Search for the cell housing the specified text and yield its (X, Y) center coordinate. 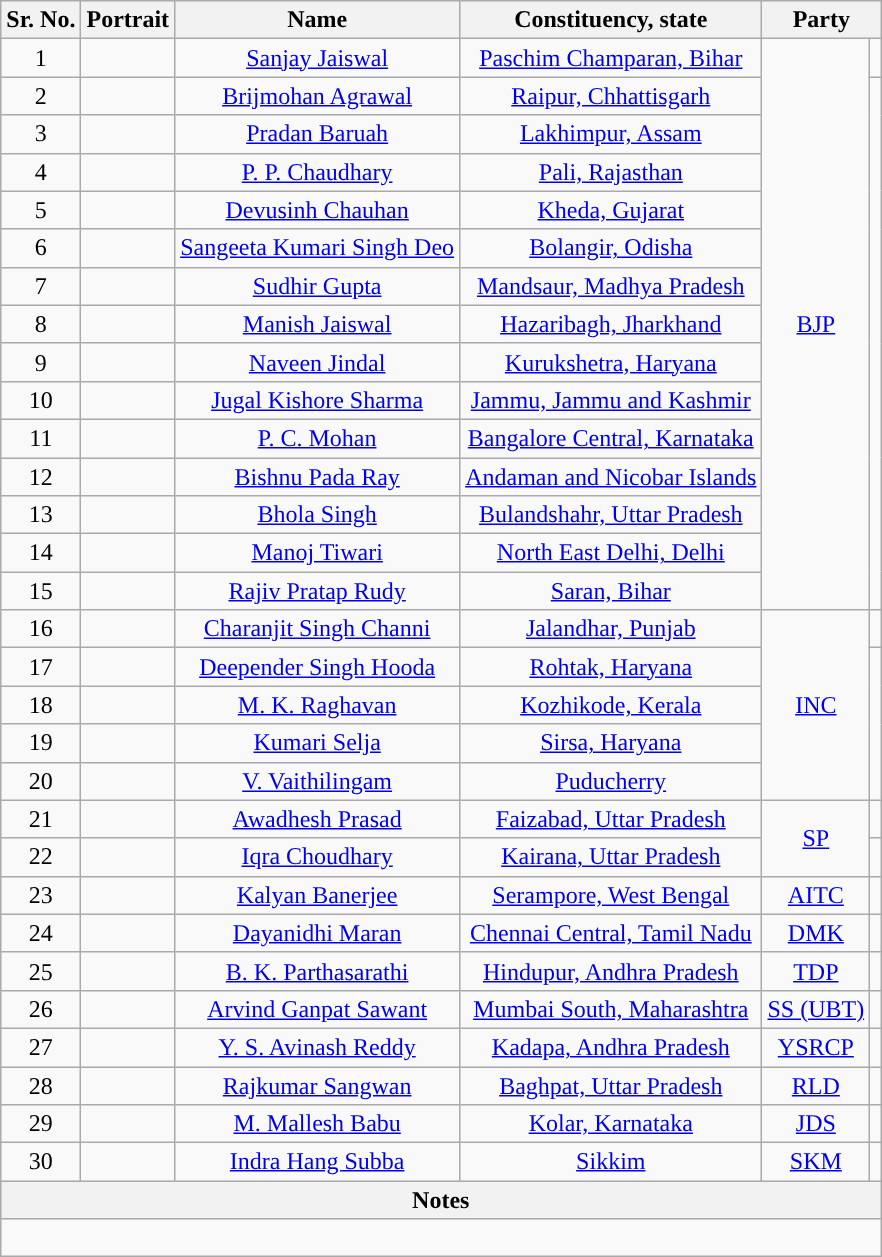
M. Mallesh Babu (318, 1124)
Serampore, West Bengal (611, 895)
Constituency, state (611, 20)
Jammu, Jammu and Kashmir (611, 400)
Kurukshetra, Haryana (611, 362)
YSRCP (816, 1047)
Jalandhar, Punjab (611, 629)
North East Delhi, Delhi (611, 553)
Kolar, Karnataka (611, 1124)
9 (41, 362)
14 (41, 553)
Indra Hang Subba (318, 1162)
16 (41, 629)
24 (41, 933)
Kozhikode, Kerala (611, 705)
Rohtak, Haryana (611, 667)
Hazaribagh, Jharkhand (611, 324)
Rajiv Pratap Rudy (318, 591)
4 (41, 172)
Sikkim (611, 1162)
2 (41, 96)
SP (816, 838)
Charanjit Singh Channi (318, 629)
Lakhimpur, Assam (611, 134)
Mandsaur, Madhya Pradesh (611, 286)
Brijmohan Agrawal (318, 96)
Saran, Bihar (611, 591)
RLD (816, 1085)
Kumari Selja (318, 743)
Pali, Rajasthan (611, 172)
Jugal Kishore Sharma (318, 400)
Raipur, Chhattisgarh (611, 96)
Bhola Singh (318, 515)
Bolangir, Odisha (611, 248)
Sirsa, Haryana (611, 743)
3 (41, 134)
Kadapa, Andhra Pradesh (611, 1047)
8 (41, 324)
INC (816, 705)
V. Vaithilingam (318, 781)
Paschim Champaran, Bihar (611, 58)
Notes (441, 1200)
Name (318, 20)
Manish Jaiswal (318, 324)
Chennai Central, Tamil Nadu (611, 933)
Iqra Choudhary (318, 857)
Sangeeta Kumari Singh Deo (318, 248)
Kalyan Banerjee (318, 895)
28 (41, 1085)
P. P. Chaudhary (318, 172)
DMK (816, 933)
B. K. Parthasarathi (318, 971)
JDS (816, 1124)
22 (41, 857)
11 (41, 438)
Sanjay Jaiswal (318, 58)
Y. S. Avinash Reddy (318, 1047)
Naveen Jindal (318, 362)
Party (822, 20)
Faizabad, Uttar Pradesh (611, 819)
Bishnu Pada Ray (318, 477)
23 (41, 895)
26 (41, 1009)
TDP (816, 971)
Bulandshahr, Uttar Pradesh (611, 515)
15 (41, 591)
29 (41, 1124)
P. C. Mohan (318, 438)
Mumbai South, Maharashtra (611, 1009)
13 (41, 515)
Portrait (128, 20)
Sudhir Gupta (318, 286)
Dayanidhi Maran (318, 933)
6 (41, 248)
7 (41, 286)
18 (41, 705)
20 (41, 781)
Devusinh Chauhan (318, 210)
30 (41, 1162)
5 (41, 210)
Baghpat, Uttar Pradesh (611, 1085)
10 (41, 400)
Kairana, Uttar Pradesh (611, 857)
Awadhesh Prasad (318, 819)
SKM (816, 1162)
Arvind Ganpat Sawant (318, 1009)
Manoj Tiwari (318, 553)
Rajkumar Sangwan (318, 1085)
1 (41, 58)
Hindupur, Andhra Pradesh (611, 971)
19 (41, 743)
25 (41, 971)
M. K. Raghavan (318, 705)
Andaman and Nicobar Islands (611, 477)
27 (41, 1047)
17 (41, 667)
Sr. No. (41, 20)
Deepender Singh Hooda (318, 667)
Bangalore Central, Karnataka (611, 438)
BJP (816, 324)
Pradan Baruah (318, 134)
12 (41, 477)
Puducherry (611, 781)
SS (UBT) (816, 1009)
Kheda, Gujarat (611, 210)
AITC (816, 895)
21 (41, 819)
